Return [x, y] of the center of cell containing provided text 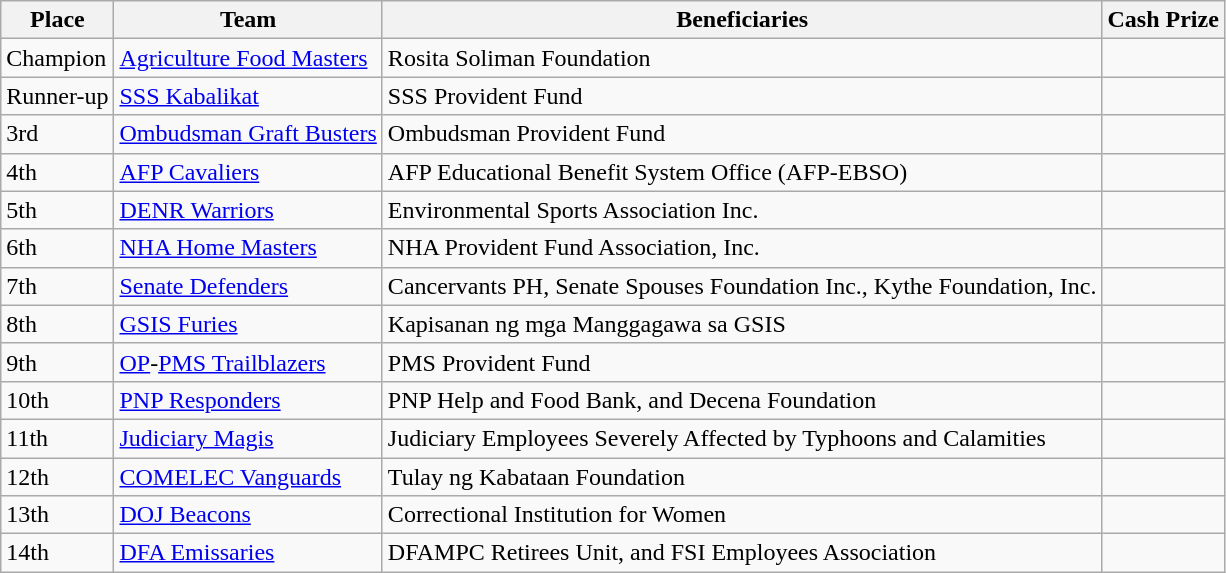
10th [58, 400]
Senate Defenders [248, 286]
Judiciary Employees Severely Affected by Typhoons and Calamities [742, 438]
NHA Home Masters [248, 248]
SSS Provident Fund [742, 96]
AFP Educational Benefit System Office (AFP-EBSO) [742, 172]
COMELEC Vanguards [248, 477]
Ombudsman Provident Fund [742, 134]
Place [58, 20]
7th [58, 286]
Team [248, 20]
6th [58, 248]
Rosita Soliman Foundation [742, 58]
3rd [58, 134]
AFP Cavaliers [248, 172]
Ombudsman Graft Busters [248, 134]
Kapisanan ng mga Manggagawa sa GSIS [742, 324]
11th [58, 438]
DFAMPC Retirees Unit, and FSI Employees Association [742, 553]
DENR Warriors [248, 210]
DFA Emissaries [248, 553]
Agriculture Food Masters [248, 58]
DOJ Beacons [248, 515]
Champion [58, 58]
8th [58, 324]
Cash Prize [1163, 20]
OP-PMS Trailblazers [248, 362]
Judiciary Magis [248, 438]
Tulay ng Kabataan Foundation [742, 477]
Beneficiaries [742, 20]
SSS Kabalikat [248, 96]
PNP Help and Food Bank, and Decena Foundation [742, 400]
Correctional Institution for Women [742, 515]
PMS Provident Fund [742, 362]
13th [58, 515]
Runner-up [58, 96]
5th [58, 210]
NHA Provident Fund Association, Inc. [742, 248]
4th [58, 172]
Environmental Sports Association Inc. [742, 210]
GSIS Furies [248, 324]
PNP Responders [248, 400]
9th [58, 362]
14th [58, 553]
Cancervants PH, Senate Spouses Foundation Inc., Kythe Foundation, Inc. [742, 286]
12th [58, 477]
